Return (X, Y) of the center of cell containing provided text 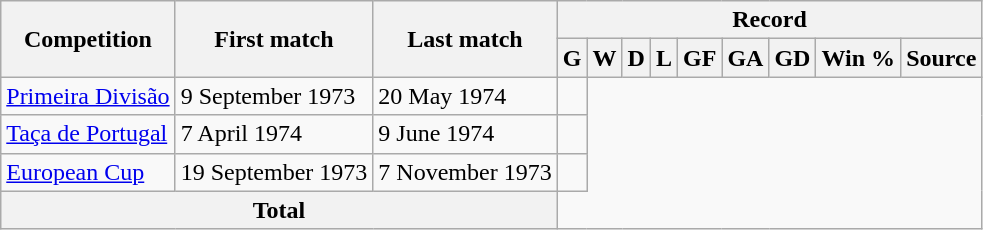
Primeira Divisão (88, 96)
D (636, 58)
GA (746, 58)
Taça de Portugal (88, 134)
Last match (465, 39)
G (572, 58)
Record (770, 20)
Total (279, 210)
20 May 1974 (465, 96)
European Cup (88, 172)
Win % (858, 58)
19 September 1973 (274, 172)
7 April 1974 (274, 134)
GF (699, 58)
9 June 1974 (465, 134)
GD (792, 58)
L (664, 58)
Source (942, 58)
First match (274, 39)
Competition (88, 39)
9 September 1973 (274, 96)
7 November 1973 (465, 172)
W (604, 58)
